Return the [x, y] coordinate for the center point of the cell that contains the specified text.  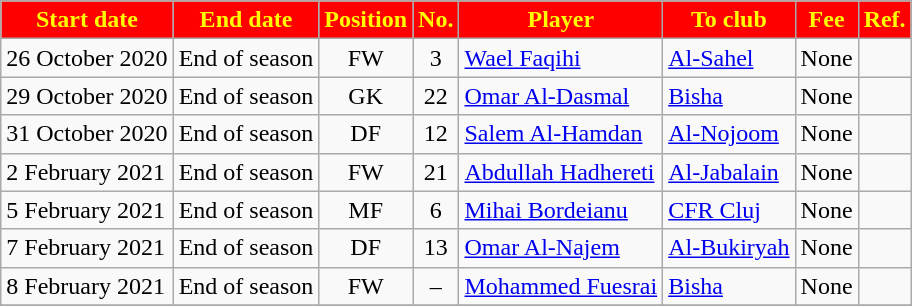
MF [366, 210]
GK [366, 96]
7 February 2021 [87, 248]
22 [436, 96]
Al-Jabalain [729, 172]
26 October 2020 [87, 58]
12 [436, 134]
Fee [826, 20]
Position [366, 20]
8 February 2021 [87, 286]
Al-Bukiryah [729, 248]
No. [436, 20]
13 [436, 248]
29 October 2020 [87, 96]
Mihai Bordeianu [561, 210]
3 [436, 58]
– [436, 286]
5 February 2021 [87, 210]
Al-Sahel [729, 58]
Wael Faqihi [561, 58]
Omar Al-Dasmal [561, 96]
6 [436, 210]
End date [246, 20]
To club [729, 20]
Al-Nojoom [729, 134]
Ref. [884, 20]
Omar Al-Najem [561, 248]
31 October 2020 [87, 134]
2 February 2021 [87, 172]
Salem Al-Hamdan [561, 134]
Mohammed Fuesrai [561, 286]
Abdullah Hadhereti [561, 172]
21 [436, 172]
Start date [87, 20]
Player [561, 20]
CFR Cluj [729, 210]
